Scan for the cell matching the given text and deliver its [X, Y] coordinate at center. 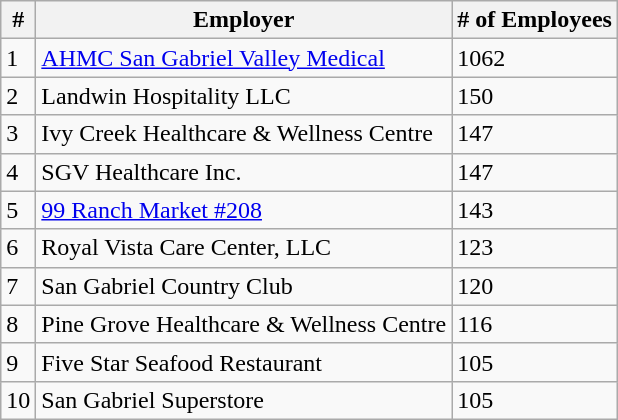
SGV Healthcare Inc. [244, 172]
AHMC San Gabriel Valley Medical [244, 58]
San Gabriel Country Club [244, 286]
San Gabriel Superstore [244, 400]
Royal Vista Care Center, LLC [244, 248]
123 [535, 248]
Pine Grove Healthcare & Wellness Centre [244, 324]
7 [18, 286]
# [18, 20]
6 [18, 248]
143 [535, 210]
120 [535, 286]
# of Employees [535, 20]
116 [535, 324]
4 [18, 172]
5 [18, 210]
2 [18, 96]
Landwin Hospitality LLC [244, 96]
1 [18, 58]
Five Star Seafood Restaurant [244, 362]
1062 [535, 58]
10 [18, 400]
150 [535, 96]
Ivy Creek Healthcare & Wellness Centre [244, 134]
99 Ranch Market #208 [244, 210]
3 [18, 134]
Employer [244, 20]
8 [18, 324]
9 [18, 362]
